Extract the [x, y] coordinate from the center of the cell holding the provided text.  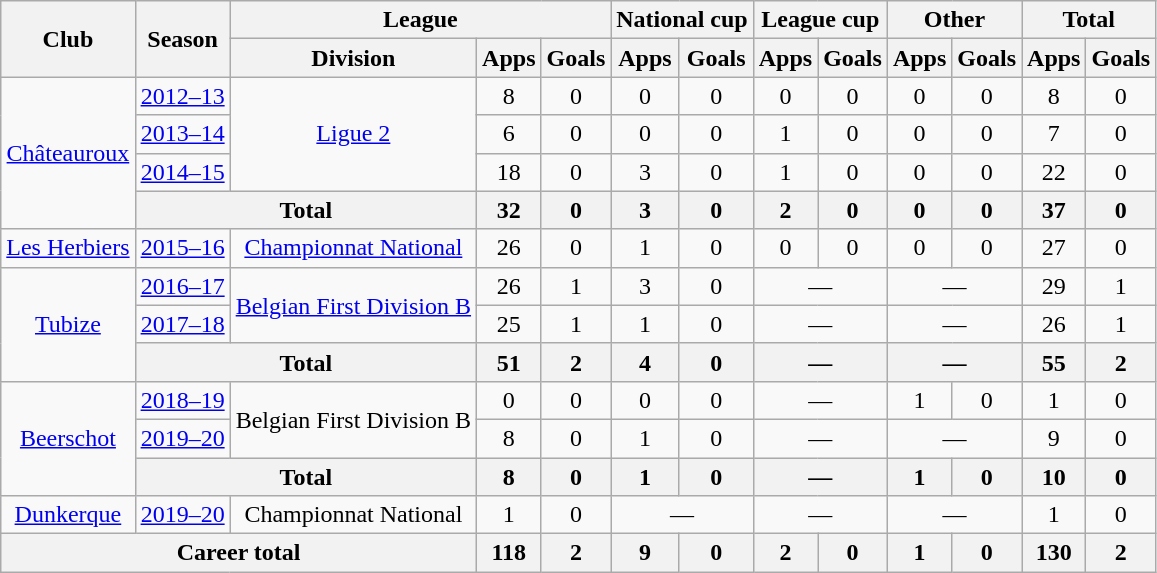
National cup [682, 20]
2017–18 [182, 324]
32 [509, 210]
League [420, 20]
22 [1054, 172]
130 [1054, 553]
51 [509, 362]
Other [954, 20]
2015–16 [182, 248]
Division [353, 58]
Career total [239, 553]
Dunkerque [68, 515]
6 [509, 134]
Les Herbiers [68, 248]
55 [1054, 362]
League cup [820, 20]
29 [1054, 286]
25 [509, 324]
Ligue 2 [353, 134]
2014–15 [182, 172]
2018–19 [182, 400]
27 [1054, 248]
Season [182, 39]
10 [1054, 477]
Tubize [68, 324]
37 [1054, 210]
Club [68, 39]
Châteauroux [68, 153]
18 [509, 172]
2013–14 [182, 134]
2016–17 [182, 286]
2012–13 [182, 96]
Beerschot [68, 438]
4 [645, 362]
118 [509, 553]
7 [1054, 134]
